Locate the cell with the specified text and output its (x, y) center coordinate. 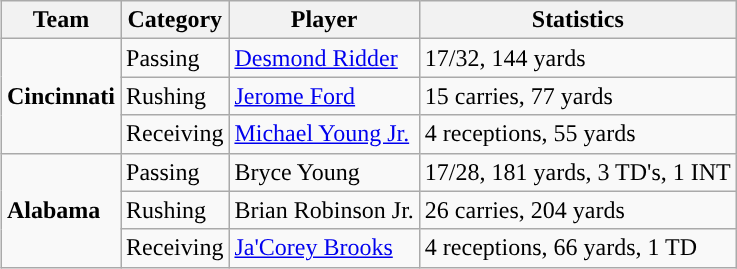
Jerome Ford (324, 96)
Player (324, 20)
Desmond Ridder (324, 58)
26 carries, 204 yards (578, 210)
Michael Young Jr. (324, 134)
Alabama (60, 210)
Bryce Young (324, 172)
Statistics (578, 20)
17/32, 144 yards (578, 58)
Cincinnati (60, 96)
Ja'Corey Brooks (324, 248)
15 carries, 77 yards (578, 96)
Team (60, 20)
4 receptions, 66 yards, 1 TD (578, 248)
Category (175, 20)
17/28, 181 yards, 3 TD's, 1 INT (578, 172)
4 receptions, 55 yards (578, 134)
Brian Robinson Jr. (324, 210)
